From the cell containing the given text, extract its center point as [x, y] coordinate. 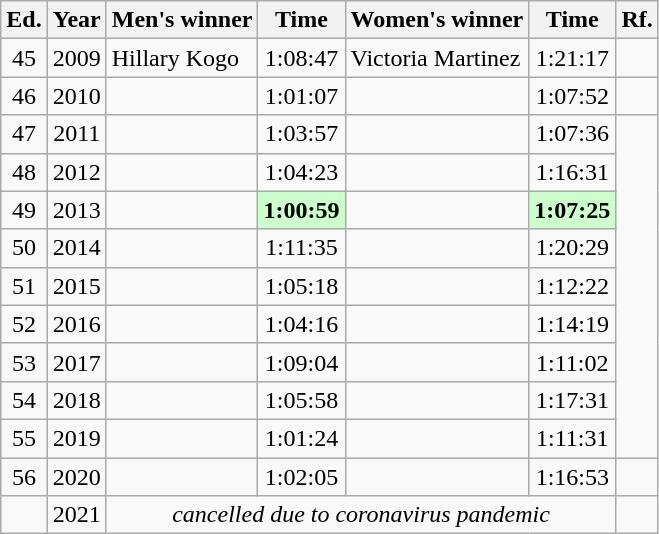
2018 [76, 400]
2017 [76, 362]
45 [24, 58]
1:00:59 [302, 210]
2009 [76, 58]
1:08:47 [302, 58]
53 [24, 362]
50 [24, 248]
55 [24, 438]
Year [76, 20]
1:01:07 [302, 96]
2020 [76, 477]
1:04:23 [302, 172]
52 [24, 324]
1:02:05 [302, 477]
1:07:36 [572, 134]
1:05:58 [302, 400]
1:03:57 [302, 134]
1:05:18 [302, 286]
2021 [76, 515]
2015 [76, 286]
1:07:25 [572, 210]
1:16:31 [572, 172]
1:20:29 [572, 248]
1:12:22 [572, 286]
1:21:17 [572, 58]
54 [24, 400]
2019 [76, 438]
49 [24, 210]
1:11:31 [572, 438]
2016 [76, 324]
1:14:19 [572, 324]
2013 [76, 210]
47 [24, 134]
Ed. [24, 20]
1:11:02 [572, 362]
1:11:35 [302, 248]
Rf. [637, 20]
46 [24, 96]
1:16:53 [572, 477]
2011 [76, 134]
56 [24, 477]
1:09:04 [302, 362]
Women's winner [437, 20]
Men's winner [182, 20]
1:17:31 [572, 400]
1:04:16 [302, 324]
1:07:52 [572, 96]
Victoria Martinez [437, 58]
51 [24, 286]
1:01:24 [302, 438]
Hillary Kogo [182, 58]
cancelled due to coronavirus pandemic [361, 515]
2012 [76, 172]
48 [24, 172]
2014 [76, 248]
2010 [76, 96]
